Output the [X, Y] coordinate of the center of the cell containing the given text.  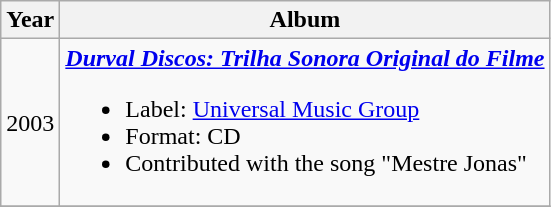
Album [305, 20]
Durval Discos: Trilha Sonora Original do FilmeLabel: Universal Music GroupFormat: CDContributed with the song "Mestre Jonas" [305, 122]
Year [30, 20]
2003 [30, 122]
